Extract the [x, y] coordinate from the center of the cell holding the provided text.  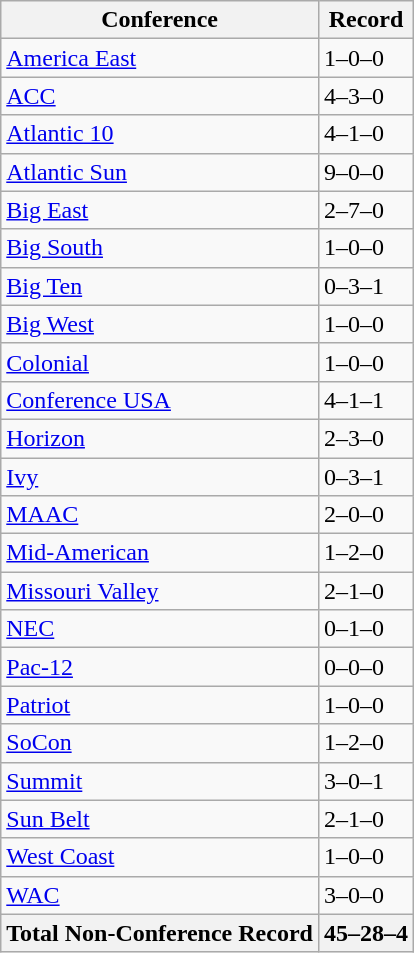
Ivy [160, 477]
Big East [160, 210]
West Coast [160, 857]
Missouri Valley [160, 591]
Atlantic Sun [160, 172]
MAAC [160, 515]
Colonial [160, 362]
Record [366, 20]
Big Ten [160, 286]
Big South [160, 248]
2–3–0 [366, 438]
3–0–0 [366, 895]
4–1–1 [366, 400]
NEC [160, 629]
2–0–0 [366, 515]
Big West [160, 324]
ACC [160, 96]
Summit [160, 781]
3–0–1 [366, 781]
America East [160, 58]
4–3–0 [366, 96]
Conference USA [160, 400]
Total Non-Conference Record [160, 933]
Atlantic 10 [160, 134]
Conference [160, 20]
9–0–0 [366, 172]
Patriot [160, 705]
Mid-American [160, 553]
Sun Belt [160, 819]
Pac-12 [160, 667]
SoCon [160, 743]
0–1–0 [366, 629]
Horizon [160, 438]
WAC [160, 895]
4–1–0 [366, 134]
0–0–0 [366, 667]
45–28–4 [366, 933]
2–7–0 [366, 210]
